Determine the (X, Y) coordinate at the center of the cell enclosing the given text.  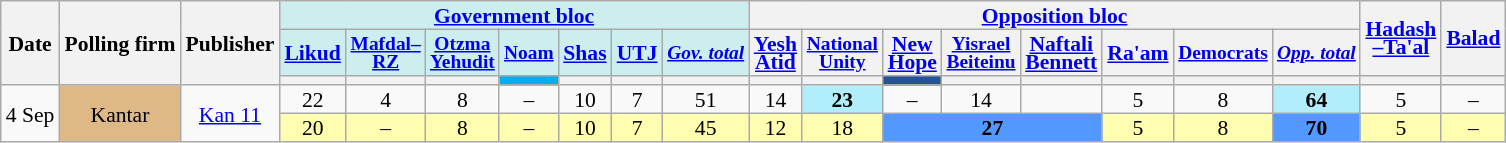
Mafdal–RZ (386, 52)
51 (706, 100)
22 (312, 100)
27 (993, 128)
Government bloc (514, 15)
Shas (584, 52)
23 (842, 100)
4 Sep (30, 114)
Polling firm (120, 43)
Ra'am (1138, 52)
Opp. total (1316, 52)
64 (1316, 100)
NewHope (912, 52)
Kantar (120, 114)
Date (30, 43)
NaftaliBennett (1061, 52)
Hadash–Ta'al (1400, 38)
Noam (528, 52)
18 (842, 128)
70 (1316, 128)
UTJ (638, 52)
Publisher (230, 43)
YisraelBeiteinu (981, 52)
OtzmaYehudit (462, 52)
Opposition bloc (1055, 15)
12 (776, 128)
45 (706, 128)
Likud (312, 52)
YeshAtid (776, 52)
Gov. total (706, 52)
NationalUnity (842, 52)
20 (312, 128)
Balad (1473, 38)
Kan 11 (230, 114)
Democrats (1224, 52)
4 (386, 100)
